Scan for the cell matching the given text and deliver its [X, Y] coordinate at center. 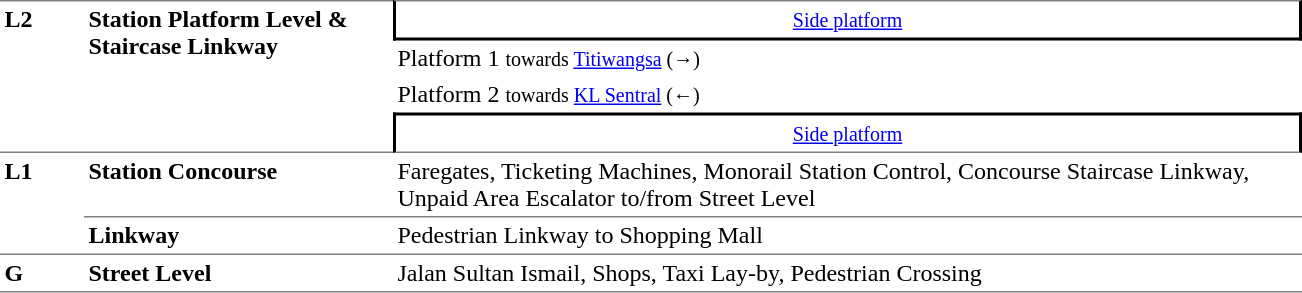
Faregates, Ticketing Machines, Monorail Station Control, Concourse Staircase Linkway, Unpaid Area Escalator to/from Street Level [848, 185]
Jalan Sultan Ismail, Shops, Taxi Lay-by, Pedestrian Crossing [848, 274]
G [42, 274]
Platform 1 towards Titiwangsa (→) [848, 58]
Platform 2 towards KL Sentral (←) [848, 94]
Station Concourse [238, 185]
Linkway [238, 237]
Street Level [238, 274]
Pedestrian Linkway to Shopping Mall [848, 237]
L2 [42, 76]
Station Platform Level & Staircase Linkway [238, 76]
L1 [42, 204]
